From the cell containing the given text, extract its center point as [x, y] coordinate. 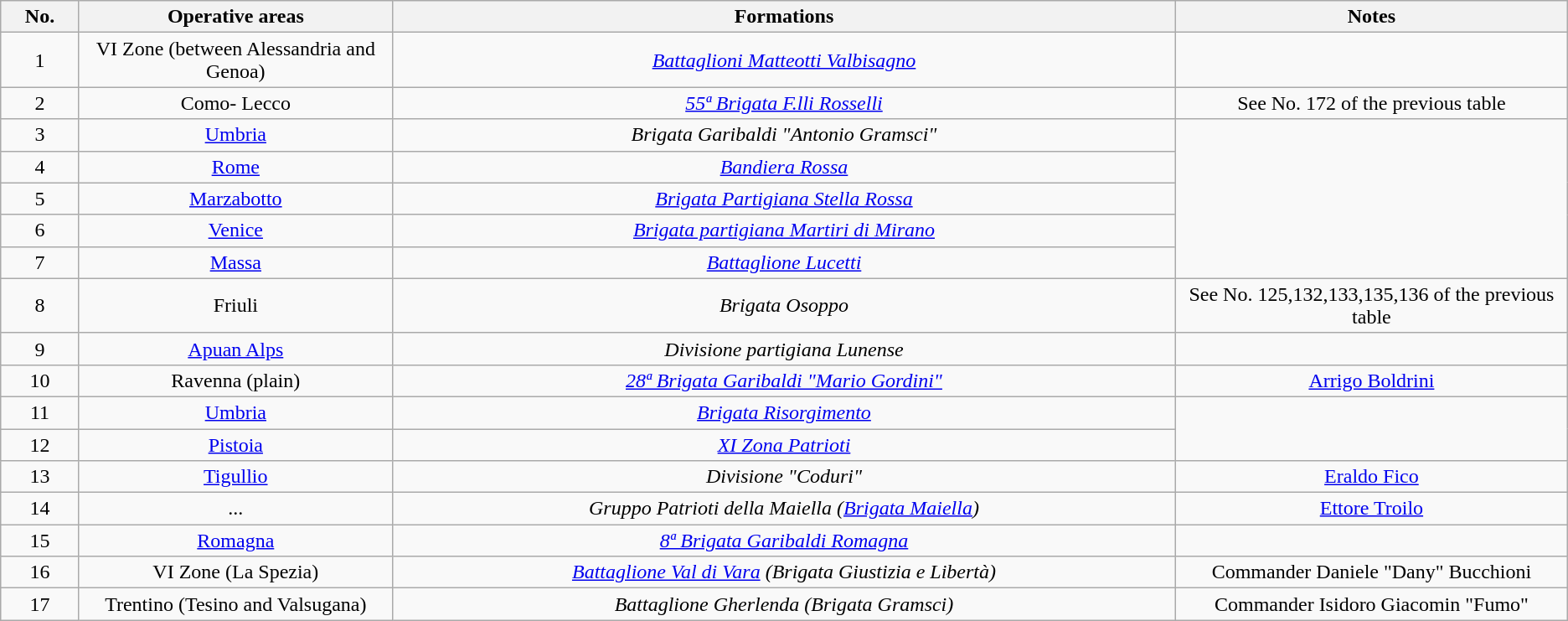
VI Zone (La Spezia) [235, 572]
Rome [235, 167]
Pistoia [235, 445]
2 [40, 103]
Operative areas [235, 17]
Romagna [235, 541]
10 [40, 380]
Formations [784, 17]
Tigullio [235, 477]
Brigata Risorgimento [784, 412]
Como- Lecco [235, 103]
VI Zone (between Alessandria and Genoa) [235, 60]
14 [40, 509]
Commander Isidoro Giacomin "Fumo" [1372, 604]
Arrigo Boldrini [1372, 380]
8ª Brigata Garibaldi Romagna [784, 541]
Commander Daniele "Dany" Bucchioni [1372, 572]
17 [40, 604]
Ravenna (plain) [235, 380]
12 [40, 445]
Battaglione Lucetti [784, 262]
Brigata Partigiana Stella Rossa [784, 199]
Brigata partigiana Martiri di Mirano [784, 230]
Marzabotto [235, 199]
Battaglione Val di Vara (Brigata Giustizia e Libertà) [784, 572]
... [235, 509]
See No. 172 of the previous table [1372, 103]
Brigata Osoppo [784, 305]
Friuli [235, 305]
16 [40, 572]
Eraldo Fico [1372, 477]
Notes [1372, 17]
See No. 125,132,133,135,136 of the previous table [1372, 305]
Venice [235, 230]
4 [40, 167]
No. [40, 17]
Battaglione Gherlenda (Brigata Gramsci) [784, 604]
55ª Brigata F.lli Rosselli [784, 103]
Gruppo Patrioti della Maiella (Brigata Maiella) [784, 509]
3 [40, 135]
7 [40, 262]
15 [40, 541]
Massa [235, 262]
13 [40, 477]
1 [40, 60]
5 [40, 199]
28ª Brigata Garibaldi "Mario Gordini" [784, 380]
8 [40, 305]
XI Zona Patrioti [784, 445]
Divisione partigiana Lunense [784, 349]
Battaglioni Matteotti Valbisagno [784, 60]
9 [40, 349]
Apuan Alps [235, 349]
6 [40, 230]
Brigata Garibaldi "Antonio Gramsci" [784, 135]
Bandiera Rossa [784, 167]
Ettore Troilo [1372, 509]
Trentino (Tesino and Valsugana) [235, 604]
Divisione "Coduri" [784, 477]
11 [40, 412]
